Capture the cell that displays the provided text and extract its [X, Y] central coordinate. 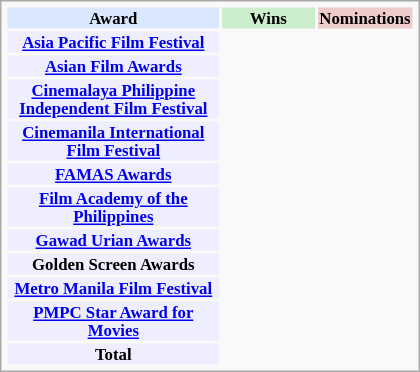
Asia Pacific Film Festival [114, 42]
Asian Film Awards [114, 66]
Cinemanila International Film Festival [114, 142]
Golden Screen Awards [114, 264]
Film Academy of the Philippines [114, 208]
FAMAS Awards [114, 174]
Nominations [365, 18]
Award [114, 18]
Metro Manila Film Festival [114, 288]
PMPC Star Award for Movies [114, 322]
Cinemalaya Philippine Independent Film Festival [114, 100]
Total [114, 354]
Gawad Urian Awards [114, 240]
Wins [268, 18]
